Scan for the cell matching the given text and deliver its (X, Y) coordinate at center. 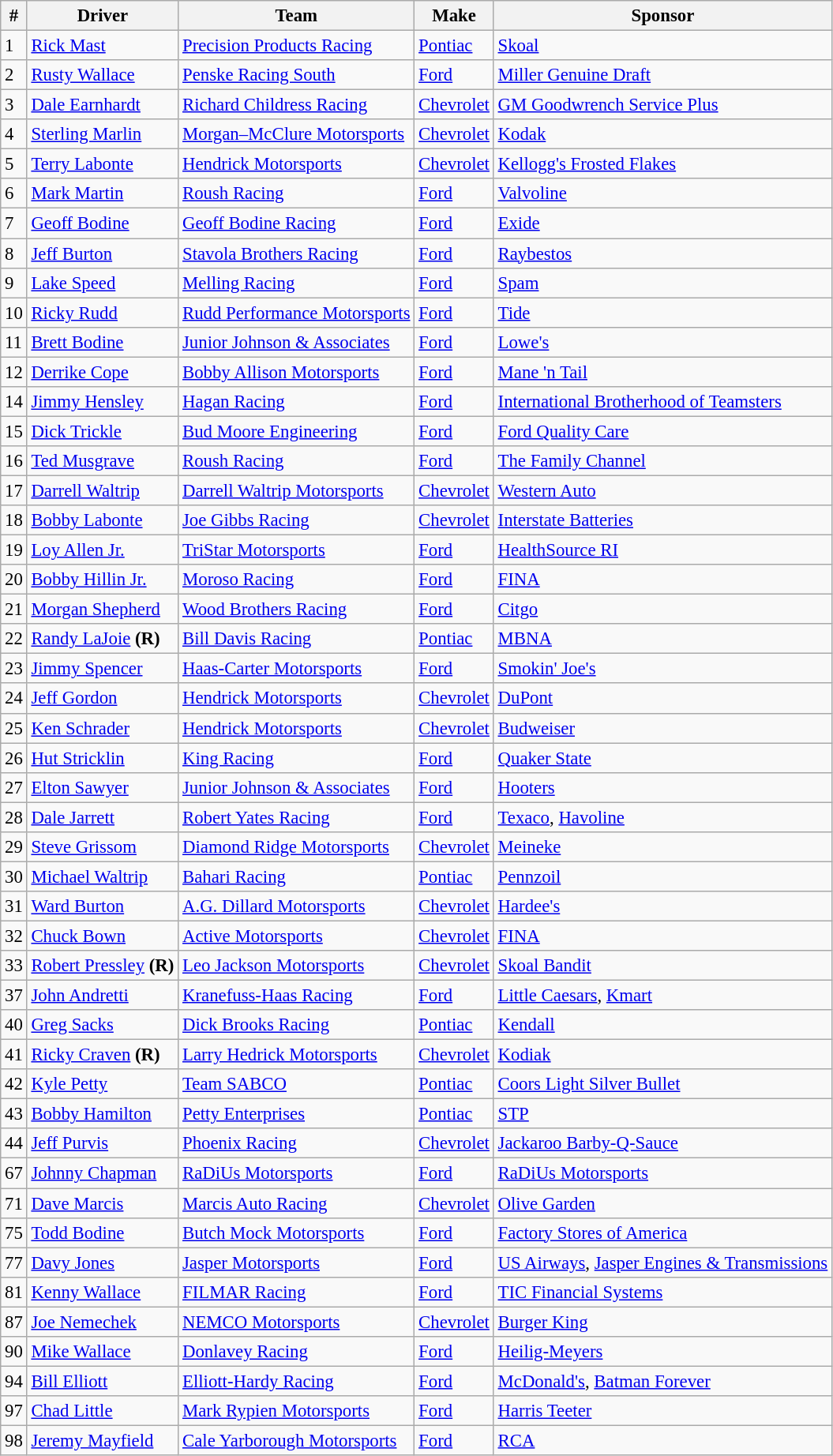
Kodak (662, 134)
40 (14, 1025)
Jeremy Mayfield (103, 1440)
Richard Childress Racing (297, 105)
Little Caesars, Kmart (662, 996)
Ricky Craven (R) (103, 1055)
33 (14, 966)
Bobby Labonte (103, 520)
TIC Financial Systems (662, 1292)
Dale Earnhardt (103, 105)
6 (14, 193)
87 (14, 1322)
30 (14, 876)
RCA (662, 1440)
Haas-Carter Motorsports (297, 669)
Leo Jackson Motorsports (297, 966)
Petty Enterprises (297, 1114)
75 (14, 1233)
Bill Davis Racing (297, 639)
Jeff Gordon (103, 699)
Bahari Racing (297, 876)
Cale Yarborough Motorsports (297, 1440)
Kranefuss-Haas Racing (297, 996)
Exide (662, 223)
71 (14, 1203)
Robert Pressley (R) (103, 966)
24 (14, 699)
90 (14, 1352)
Bill Elliott (103, 1381)
Active Motorsports (297, 936)
Phoenix Racing (297, 1144)
94 (14, 1381)
Brett Bodine (103, 342)
43 (14, 1114)
Stavola Brothers Racing (297, 253)
Derrike Cope (103, 372)
Dick Brooks Racing (297, 1025)
Mark Rypien Motorsports (297, 1411)
16 (14, 461)
9 (14, 283)
Meineke (662, 847)
77 (14, 1263)
Rick Mast (103, 46)
7 (14, 223)
20 (14, 580)
27 (14, 787)
Darrell Waltrip Motorsports (297, 490)
Precision Products Racing (297, 46)
Chuck Bown (103, 936)
Coors Light Silver Bullet (662, 1084)
Penske Racing South (297, 75)
Bobby Hamilton (103, 1114)
5 (14, 164)
Valvoline (662, 193)
Larry Hedrick Motorsports (297, 1055)
Joe Nemechek (103, 1322)
Jackaroo Barby-Q-Sauce (662, 1144)
Quaker State (662, 758)
Geoff Bodine Racing (297, 223)
Ken Schrader (103, 728)
22 (14, 639)
Hardee's (662, 906)
32 (14, 936)
42 (14, 1084)
4 (14, 134)
US Airways, Jasper Engines & Transmissions (662, 1263)
Hagan Racing (297, 402)
Todd Bodine (103, 1233)
19 (14, 550)
A.G. Dillard Motorsports (297, 906)
Hut Stricklin (103, 758)
29 (14, 847)
Jasper Motorsports (297, 1263)
Burger King (662, 1322)
Johnny Chapman (103, 1173)
41 (14, 1055)
Ward Burton (103, 906)
Pennzoil (662, 876)
Robert Yates Racing (297, 817)
8 (14, 253)
Darrell Waltrip (103, 490)
Geoff Bodine (103, 223)
Citgo (662, 610)
Bobby Allison Motorsports (297, 372)
Marcis Auto Racing (297, 1203)
Michael Waltrip (103, 876)
Mark Martin (103, 193)
Butch Mock Motorsports (297, 1233)
NEMCO Motorsports (297, 1322)
81 (14, 1292)
3 (14, 105)
Western Auto (662, 490)
Sponsor (662, 16)
Smokin' Joe's (662, 669)
14 (14, 402)
Moroso Racing (297, 580)
Diamond Ridge Motorsports (297, 847)
Sterling Marlin (103, 134)
Davy Jones (103, 1263)
Morgan Shepherd (103, 610)
Rudd Performance Motorsports (297, 313)
Dale Jarrett (103, 817)
Texaco, Havoline (662, 817)
Rusty Wallace (103, 75)
International Brotherhood of Teamsters (662, 402)
23 (14, 669)
Jeff Burton (103, 253)
97 (14, 1411)
Terry Labonte (103, 164)
Skoal (662, 46)
MBNA (662, 639)
Elliott-Hardy Racing (297, 1381)
Kendall (662, 1025)
Harris Teeter (662, 1411)
Greg Sacks (103, 1025)
Tide (662, 313)
Raybestos (662, 253)
STP (662, 1114)
Jeff Purvis (103, 1144)
Mike Wallace (103, 1352)
Budweiser (662, 728)
King Racing (297, 758)
Skoal Bandit (662, 966)
44 (14, 1144)
Heilig-Meyers (662, 1352)
Randy LaJoie (R) (103, 639)
Driver (103, 16)
# (14, 16)
Spam (662, 283)
Kodiak (662, 1055)
FILMAR Racing (297, 1292)
28 (14, 817)
Wood Brothers Racing (297, 610)
Steve Grissom (103, 847)
Make (454, 16)
Olive Garden (662, 1203)
Bobby Hillin Jr. (103, 580)
Kyle Petty (103, 1084)
Joe Gibbs Racing (297, 520)
Melling Racing (297, 283)
21 (14, 610)
Kenny Wallace (103, 1292)
Donlavey Racing (297, 1352)
Interstate Batteries (662, 520)
67 (14, 1173)
11 (14, 342)
Ford Quality Care (662, 431)
Dave Marcis (103, 1203)
Dick Trickle (103, 431)
Bud Moore Engineering (297, 431)
1 (14, 46)
Ted Musgrave (103, 461)
15 (14, 431)
DuPont (662, 699)
31 (14, 906)
Lowe's (662, 342)
Ricky Rudd (103, 313)
Miller Genuine Draft (662, 75)
Elton Sawyer (103, 787)
TriStar Motorsports (297, 550)
The Family Channel (662, 461)
Team (297, 16)
17 (14, 490)
Factory Stores of America (662, 1233)
Mane 'n Tail (662, 372)
37 (14, 996)
GM Goodwrench Service Plus (662, 105)
HealthSource RI (662, 550)
McDonald's, Batman Forever (662, 1381)
2 (14, 75)
10 (14, 313)
12 (14, 372)
98 (14, 1440)
Loy Allen Jr. (103, 550)
Lake Speed (103, 283)
Chad Little (103, 1411)
Hooters (662, 787)
Morgan–McClure Motorsports (297, 134)
Jimmy Hensley (103, 402)
26 (14, 758)
18 (14, 520)
Jimmy Spencer (103, 669)
25 (14, 728)
Kellogg's Frosted Flakes (662, 164)
Team SABCO (297, 1084)
John Andretti (103, 996)
